Locate the cell with the specified text and output its (x, y) center coordinate. 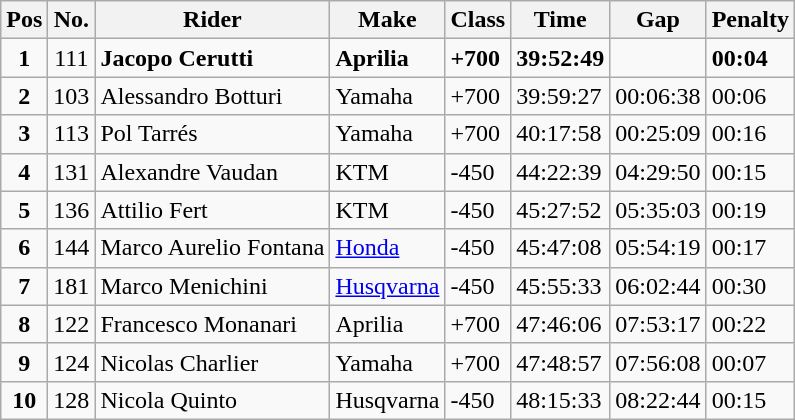
39:59:27 (560, 96)
00:19 (750, 210)
144 (72, 248)
Gap (658, 20)
181 (72, 286)
Rider (212, 20)
00:30 (750, 286)
124 (72, 362)
Pos (24, 20)
3 (24, 134)
103 (72, 96)
Marco Menichini (212, 286)
Pol Tarrés (212, 134)
128 (72, 400)
8 (24, 324)
00:04 (750, 58)
Make (388, 20)
Alexandre Vaudan (212, 172)
122 (72, 324)
Nicolas Charlier (212, 362)
40:17:58 (560, 134)
05:54:19 (658, 248)
45:27:52 (560, 210)
Marco Aurelio Fontana (212, 248)
2 (24, 96)
Nicola Quinto (212, 400)
Jacopo Cerutti (212, 58)
131 (72, 172)
113 (72, 134)
00:06:38 (658, 96)
Francesco Monanari (212, 324)
08:22:44 (658, 400)
No. (72, 20)
05:35:03 (658, 210)
5 (24, 210)
44:22:39 (560, 172)
06:02:44 (658, 286)
00:06 (750, 96)
4 (24, 172)
7 (24, 286)
Class (478, 20)
48:15:33 (560, 400)
00:25:09 (658, 134)
04:29:50 (658, 172)
6 (24, 248)
47:46:06 (560, 324)
07:53:17 (658, 324)
00:22 (750, 324)
45:47:08 (560, 248)
39:52:49 (560, 58)
10 (24, 400)
Time (560, 20)
9 (24, 362)
111 (72, 58)
Honda (388, 248)
136 (72, 210)
Attilio Fert (212, 210)
47:48:57 (560, 362)
00:16 (750, 134)
1 (24, 58)
Alessandro Botturi (212, 96)
45:55:33 (560, 286)
Penalty (750, 20)
00:17 (750, 248)
07:56:08 (658, 362)
00:07 (750, 362)
